Return the (X, Y) coordinate for the center point of the cell that contains the specified text.  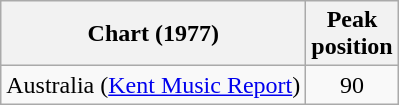
Peakposition (352, 34)
90 (352, 85)
Chart (1977) (154, 34)
Australia (Kent Music Report) (154, 85)
